Search for the cell housing the specified text and yield its (x, y) center coordinate. 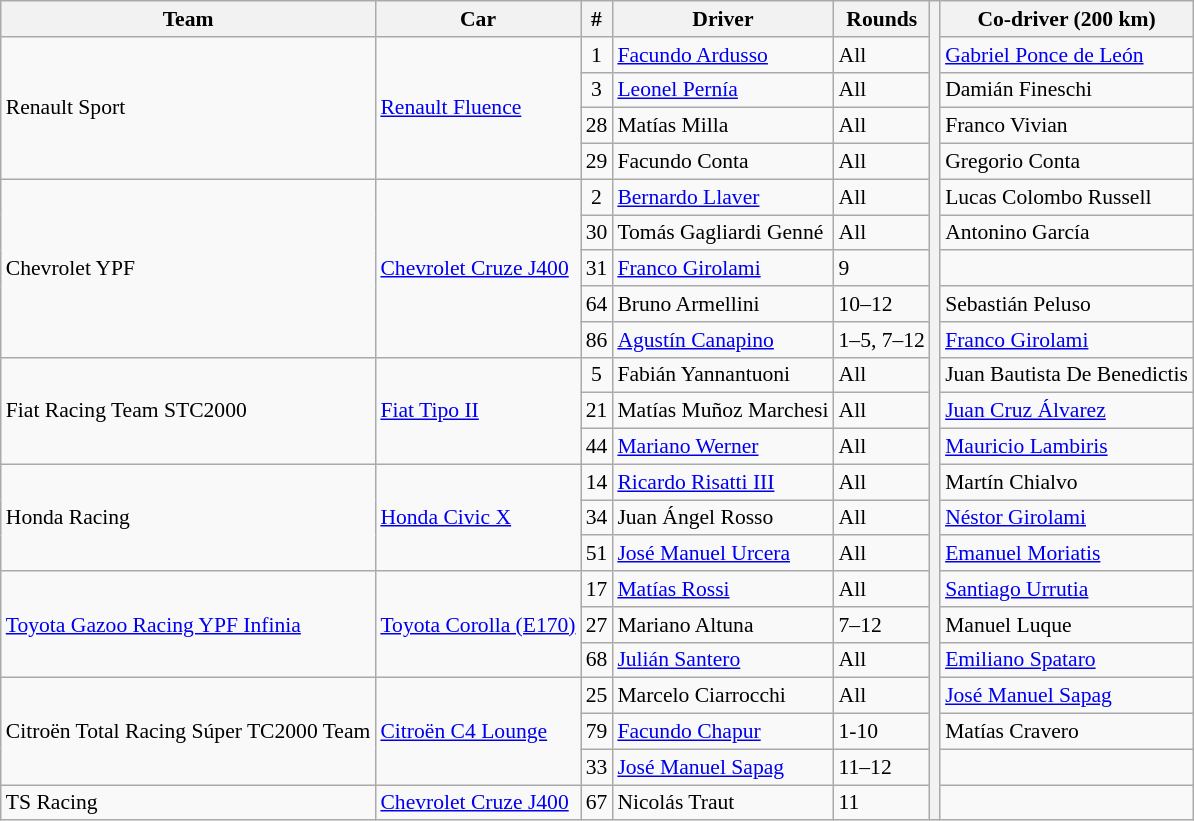
27 (597, 625)
Matías Cravero (1066, 732)
Emanuel Moriatis (1066, 554)
Tomás Gagliardi Genné (722, 233)
31 (597, 269)
TS Racing (188, 803)
28 (597, 126)
Facundo Chapur (722, 732)
29 (597, 162)
Bruno Armellini (722, 304)
Gabriel Ponce de León (1066, 55)
Facundo Ardusso (722, 55)
21 (597, 411)
Ricardo Risatti III (722, 482)
Chevrolet YPF (188, 268)
1 (597, 55)
Car (478, 19)
Juan Bautista De Benedictis (1066, 375)
51 (597, 554)
17 (597, 589)
5 (597, 375)
9 (881, 269)
Agustín Canapino (722, 340)
Mariano Werner (722, 447)
2 (597, 197)
Toyota Corolla (E170) (478, 624)
Manuel Luque (1066, 625)
25 (597, 696)
Driver (722, 19)
7–12 (881, 625)
Santiago Urrutia (1066, 589)
Sebastián Peluso (1066, 304)
Juan Ángel Rosso (722, 518)
1–5, 7–12 (881, 340)
Fiat Tipo II (478, 410)
68 (597, 660)
Matías Milla (722, 126)
86 (597, 340)
Renault Sport (188, 108)
79 (597, 732)
33 (597, 767)
Citroën Total Racing Súper TC2000 Team (188, 732)
64 (597, 304)
34 (597, 518)
44 (597, 447)
Néstor Girolami (1066, 518)
Antonino García (1066, 233)
Rounds (881, 19)
Matías Rossi (722, 589)
Matías Muñoz Marchesi (722, 411)
Honda Civic X (478, 518)
Honda Racing (188, 518)
Citroën C4 Lounge (478, 732)
José Manuel Urcera (722, 554)
Co-driver (200 km) (1066, 19)
14 (597, 482)
Emiliano Spataro (1066, 660)
Bernardo Llaver (722, 197)
Lucas Colombo Russell (1066, 197)
3 (597, 90)
# (597, 19)
Franco Vivian (1066, 126)
Renault Fluence (478, 108)
Team (188, 19)
Damián Fineschi (1066, 90)
Gregorio Conta (1066, 162)
Mauricio Lambiris (1066, 447)
Juan Cruz Álvarez (1066, 411)
11 (881, 803)
67 (597, 803)
Facundo Conta (722, 162)
1-10 (881, 732)
Martín Chialvo (1066, 482)
Mariano Altuna (722, 625)
Julián Santero (722, 660)
Fabián Yannantuoni (722, 375)
Nicolás Traut (722, 803)
Leonel Pernía (722, 90)
Fiat Racing Team STC2000 (188, 410)
11–12 (881, 767)
Marcelo Ciarrocchi (722, 696)
10–12 (881, 304)
Toyota Gazoo Racing YPF Infinia (188, 624)
30 (597, 233)
